Return (x, y) of the center of cell containing provided text 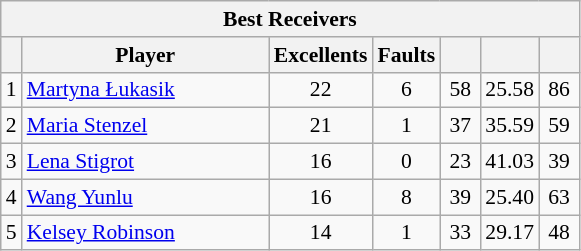
22 (321, 90)
Maria Stenzel (146, 126)
5 (12, 233)
59 (559, 126)
37 (460, 126)
Best Receivers (290, 19)
Faults (406, 55)
33 (460, 233)
Martyna Łukasik (146, 90)
23 (460, 162)
41.03 (510, 162)
25.40 (510, 197)
58 (460, 90)
Wang Yunlu (146, 197)
63 (559, 197)
Lena Stigrot (146, 162)
35.59 (510, 126)
2 (12, 126)
29.17 (510, 233)
0 (406, 162)
3 (12, 162)
86 (559, 90)
21 (321, 126)
6 (406, 90)
Player (146, 55)
Excellents (321, 55)
48 (559, 233)
Kelsey Robinson (146, 233)
8 (406, 197)
25.58 (510, 90)
14 (321, 233)
4 (12, 197)
